Locate the cell with the specified text and output its (X, Y) center coordinate. 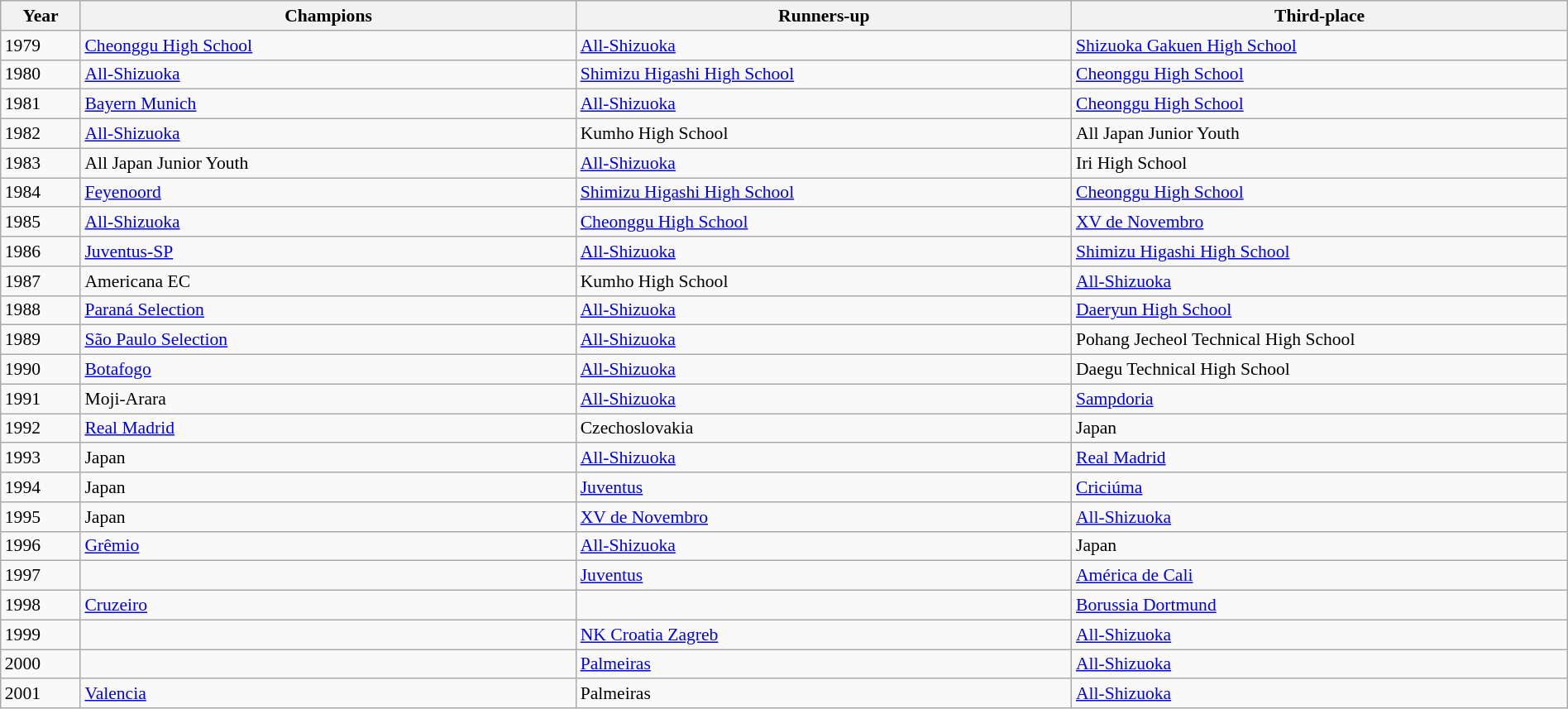
1986 (41, 252)
1985 (41, 223)
1982 (41, 134)
Feyenoord (327, 193)
1990 (41, 370)
Paraná Selection (327, 310)
Sampdoria (1320, 399)
Grêmio (327, 546)
América de Cali (1320, 576)
2001 (41, 694)
Criciúma (1320, 487)
Borussia Dortmund (1320, 606)
Year (41, 16)
Juventus-SP (327, 252)
Runners-up (824, 16)
1992 (41, 429)
Moji-Arara (327, 399)
Americana EC (327, 281)
Third-place (1320, 16)
1984 (41, 193)
1993 (41, 458)
NK Croatia Zagreb (824, 635)
1981 (41, 104)
2000 (41, 664)
Czechoslovakia (824, 429)
1999 (41, 635)
Iri High School (1320, 163)
1987 (41, 281)
1989 (41, 340)
1988 (41, 310)
1980 (41, 74)
1997 (41, 576)
1998 (41, 606)
Daegu Technical High School (1320, 370)
Pohang Jecheol Technical High School (1320, 340)
Bayern Munich (327, 104)
Champions (327, 16)
Cruzeiro (327, 606)
Shizuoka Gakuen High School (1320, 46)
1994 (41, 487)
1996 (41, 546)
Valencia (327, 694)
São Paulo Selection (327, 340)
Botafogo (327, 370)
1995 (41, 517)
1983 (41, 163)
Daeryun High School (1320, 310)
1979 (41, 46)
1991 (41, 399)
